Search for the cell housing the specified text and yield its (X, Y) center coordinate. 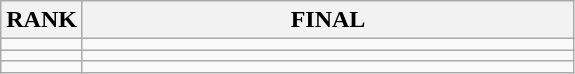
FINAL (328, 20)
RANK (42, 20)
